Search for the cell housing the specified text and yield its (X, Y) center coordinate. 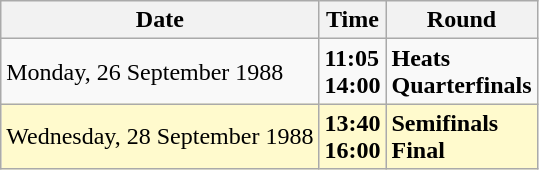
11:0514:00 (352, 72)
HeatsQuarterfinals (462, 72)
SemifinalsFinal (462, 136)
13:4016:00 (352, 136)
Time (352, 20)
Round (462, 20)
Date (160, 20)
Wednesday, 28 September 1988 (160, 136)
Monday, 26 September 1988 (160, 72)
